Find where the given text appears and provide that cell's center as [X, Y] coordinate. 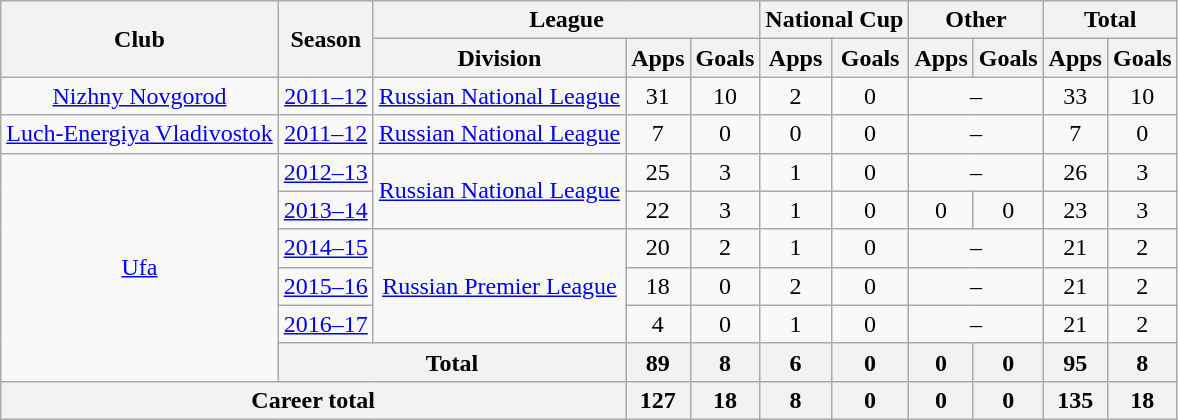
Luch-Energiya Vladivostok [140, 134]
League [566, 20]
89 [658, 362]
Nizhny Novgorod [140, 96]
22 [658, 210]
4 [658, 324]
Season [326, 39]
31 [658, 96]
23 [1075, 210]
Ufa [140, 267]
2016–17 [326, 324]
20 [658, 248]
6 [796, 362]
127 [658, 400]
135 [1075, 400]
Career total [314, 400]
2012–13 [326, 172]
Russian Premier League [499, 286]
Division [499, 58]
Club [140, 39]
26 [1075, 172]
National Cup [834, 20]
33 [1075, 96]
2014–15 [326, 248]
2015–16 [326, 286]
95 [1075, 362]
2013–14 [326, 210]
Other [976, 20]
25 [658, 172]
